Locate the cell with the specified text and output its [X, Y] center coordinate. 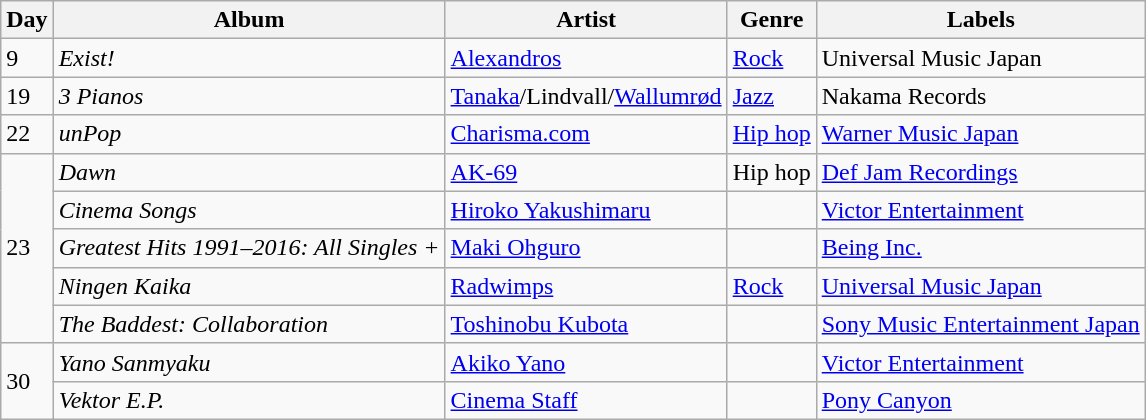
Cinema Staff [586, 400]
Nakama Records [980, 96]
AK-69 [586, 172]
Toshinobu Kubota [586, 324]
Genre [772, 20]
Maki Ohguro [586, 248]
Ningen Kaika [249, 286]
Def Jam Recordings [980, 172]
Cinema Songs [249, 210]
Radwimps [586, 286]
Charisma.com [586, 134]
Day [27, 20]
The Baddest: Collaboration [249, 324]
Dawn [249, 172]
Jazz [772, 96]
Yano Sanmyaku [249, 362]
Warner Music Japan [980, 134]
Artist [586, 20]
Album [249, 20]
Hiroko Yakushimaru [586, 210]
Tanaka/Lindvall/Wallumrød [586, 96]
22 [27, 134]
19 [27, 96]
9 [27, 58]
Vektor E.P. [249, 400]
Pony Canyon [980, 400]
Akiko Yano [586, 362]
Exist! [249, 58]
Greatest Hits 1991–2016: All Singles + [249, 248]
23 [27, 248]
unPop [249, 134]
3 Pianos [249, 96]
30 [27, 381]
Labels [980, 20]
Being Inc. [980, 248]
Sony Music Entertainment Japan [980, 324]
Alexandros [586, 58]
